From the cell containing the given text, extract its center point as (X, Y) coordinate. 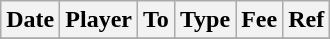
Type (204, 20)
Player (99, 20)
Fee (260, 20)
Date (30, 20)
Ref (306, 20)
To (156, 20)
